Pinpoint the cell where the given text exists, returning its (X, Y) midpoint coordinate. 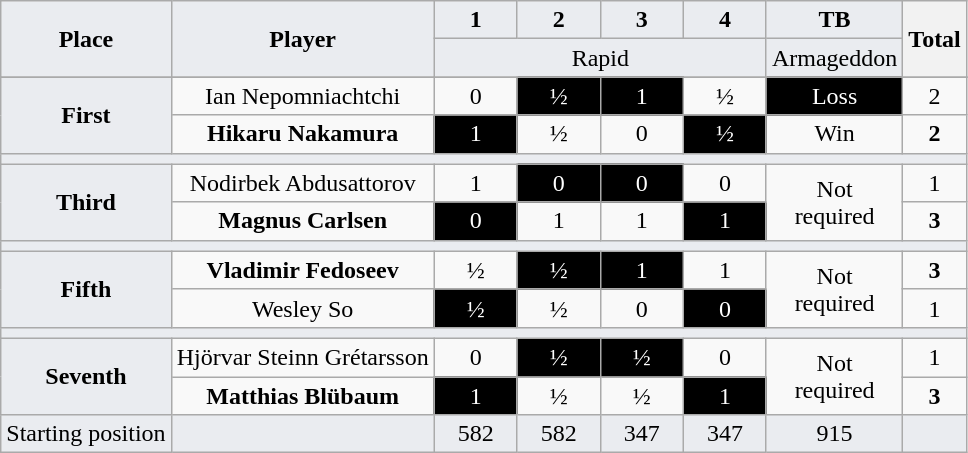
First (86, 115)
Nodirbek Abdusattorov (302, 183)
Hjörvar Steinn Grétarsson (302, 357)
Matthias Blübaum (302, 395)
Win (834, 134)
Magnus Carlsen (302, 221)
Loss (834, 96)
Wesley So (302, 308)
Hikaru Nakamura (302, 134)
TB (834, 20)
Ian Nepomniachtchi (302, 96)
Starting position (86, 434)
Third (86, 202)
Rapid (600, 58)
915 (834, 434)
4 (724, 20)
Total (935, 39)
Fifth (86, 289)
Seventh (86, 376)
Place (86, 39)
Armageddon (834, 58)
Vladimir Fedoseev (302, 270)
Player (302, 39)
